For the text-containing cell, return its midpoint in [x, y] coordinate format. 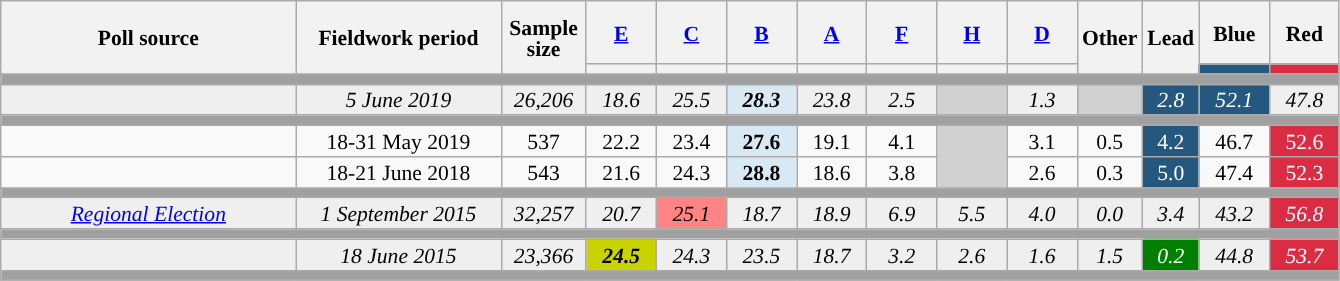
20.7 [621, 214]
2.8 [1170, 100]
3.2 [902, 254]
Red [1304, 32]
0.5 [1110, 142]
27.6 [761, 142]
1.6 [1042, 254]
22.2 [621, 142]
23.8 [831, 100]
44.8 [1234, 254]
543 [544, 172]
21.6 [621, 172]
46.7 [1234, 142]
B [761, 32]
23.5 [761, 254]
1 September 2015 [398, 214]
43.2 [1234, 214]
Poll source [148, 38]
56.8 [1304, 214]
5 June 2019 [398, 100]
52.3 [1304, 172]
1.5 [1110, 254]
C [691, 32]
4.0 [1042, 214]
47.4 [1234, 172]
0.2 [1170, 254]
32,257 [544, 214]
18 June 2015 [398, 254]
47.8 [1304, 100]
18.9 [831, 214]
Fieldwork period [398, 38]
25.5 [691, 100]
19.1 [831, 142]
F [902, 32]
0.0 [1110, 214]
3.1 [1042, 142]
52.6 [1304, 142]
2.5 [902, 100]
D [1042, 32]
0.3 [1110, 172]
52.1 [1234, 100]
Other [1110, 38]
26,206 [544, 100]
23.4 [691, 142]
A [831, 32]
1.3 [1042, 100]
H [972, 32]
Lead [1170, 38]
5.0 [1170, 172]
23,366 [544, 254]
3.8 [902, 172]
5.5 [972, 214]
3.4 [1170, 214]
25.1 [691, 214]
18-21 June 2018 [398, 172]
53.7 [1304, 254]
E [621, 32]
24.5 [621, 254]
4.1 [902, 142]
Blue [1234, 32]
6.9 [902, 214]
4.2 [1170, 142]
28.3 [761, 100]
Regional Election [148, 214]
Sample size [544, 38]
28.8 [761, 172]
537 [544, 142]
18-31 May 2019 [398, 142]
